Output the (x, y) coordinate of the center of the cell containing the given text.  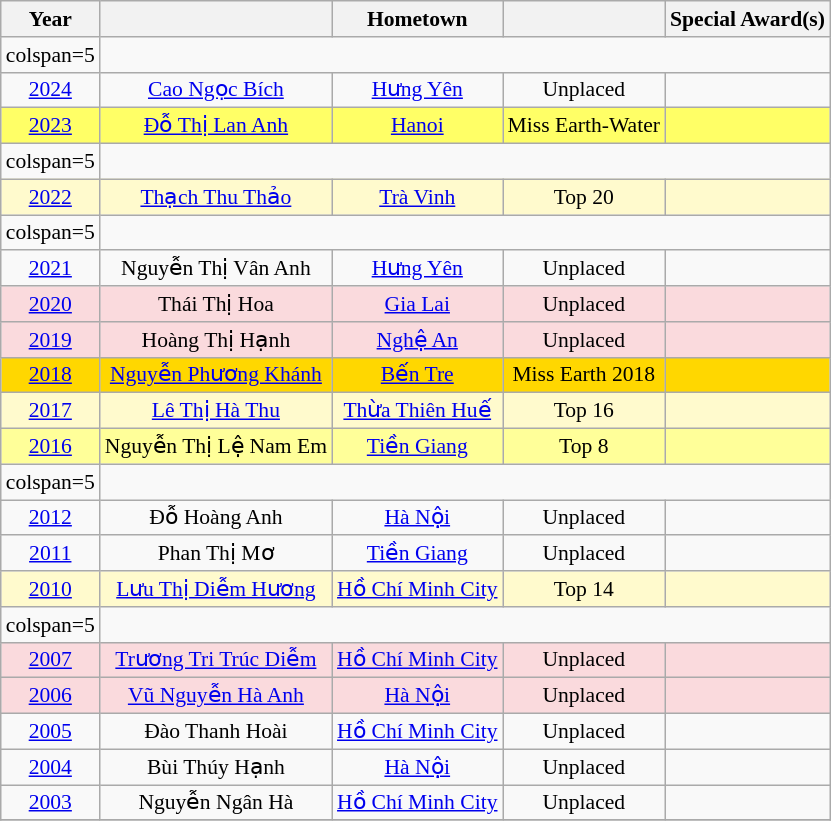
Hanoi (418, 126)
Bến Tre (418, 375)
2017 (50, 411)
Hometown (418, 19)
Thạch Thu Thảo (216, 197)
2012 (50, 518)
2019 (50, 340)
Gia Lai (418, 304)
Cao Ngọc Bích (216, 90)
2021 (50, 269)
Nguyễn Ngân Hà (216, 803)
Top 8 (584, 447)
Đỗ Thị Lan Anh (216, 126)
Đỗ Hoàng Anh (216, 518)
Vũ Nguyễn Hà Anh (216, 696)
2007 (50, 660)
2003 (50, 803)
Thái Thị Hoa (216, 304)
Lưu Thị Diễm Hương (216, 589)
Đào Thanh Hoài (216, 732)
Top 14 (584, 589)
2011 (50, 554)
Phan Thị Mơ (216, 554)
Trương Tri Trúc Diễm (216, 660)
2016 (50, 447)
Special Award(s) (748, 19)
2022 (50, 197)
Trà Vinh (418, 197)
Lê Thị Hà Thu (216, 411)
Nguyễn Thị Lệ Nam Em (216, 447)
Top 20 (584, 197)
Bùi Thúy Hạnh (216, 767)
Thừa Thiên Huế (418, 411)
2006 (50, 696)
2023 (50, 126)
Miss Earth 2018 (584, 375)
2004 (50, 767)
Miss Earth-Water (584, 126)
Year (50, 19)
Top 16 (584, 411)
2024 (50, 90)
2005 (50, 732)
Nguyễn Phương Khánh (216, 375)
Nghệ An (418, 340)
2020 (50, 304)
2010 (50, 589)
Nguyễn Thị Vân Anh (216, 269)
Hoàng Thị Hạnh (216, 340)
2018 (50, 375)
